Return the (X, Y) coordinate for the center point of the cell that contains the specified text.  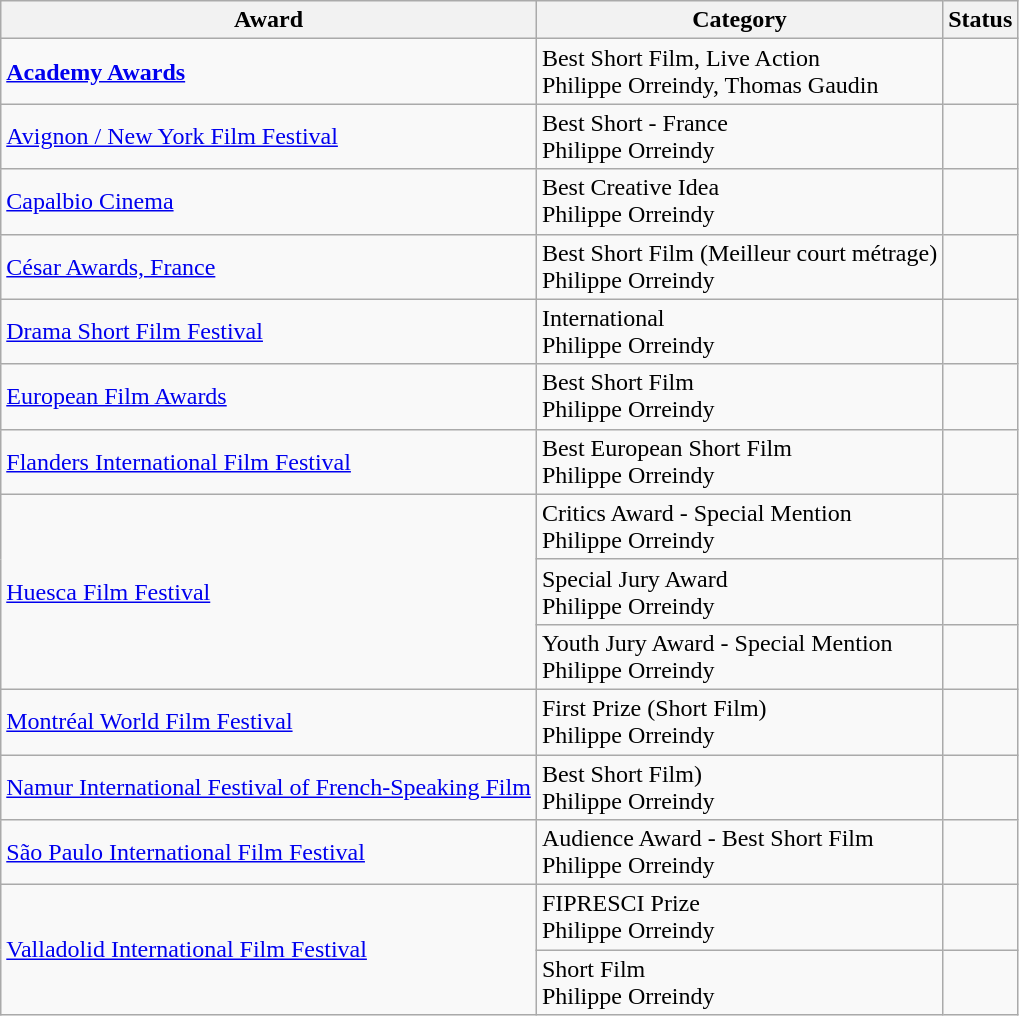
European Film Awards (269, 396)
Best European Short FilmPhilippe Orreindy (739, 462)
Best Short Film, Live ActionPhilippe Orreindy, Thomas Gaudin (739, 72)
Best Short Film)Philippe Orreindy (739, 786)
Status (980, 20)
Critics Award - Special MentionPhilippe Orreindy (739, 526)
Special Jury AwardPhilippe Orreindy (739, 592)
Best Short FilmPhilippe Orreindy (739, 396)
Flanders International Film Festival (269, 462)
First Prize (Short Film)Philippe Orreindy (739, 722)
Best Short Film (Meilleur court métrage)Philippe Orreindy (739, 266)
São Paulo International Film Festival (269, 852)
Valladolid International Film Festival (269, 950)
Award (269, 20)
InternationalPhilippe Orreindy (739, 332)
César Awards, France (269, 266)
Capalbio Cinema (269, 202)
Short FilmPhilippe Orreindy (739, 982)
Best Creative IdeaPhilippe Orreindy (739, 202)
Namur International Festival of French-Speaking Film (269, 786)
Avignon / New York Film Festival (269, 136)
Best Short - FrancePhilippe Orreindy (739, 136)
Huesca Film Festival (269, 592)
Audience Award - Best Short FilmPhilippe Orreindy (739, 852)
Academy Awards (269, 72)
FIPRESCI PrizePhilippe Orreindy (739, 918)
Youth Jury Award - Special MentionPhilippe Orreindy (739, 656)
Category (739, 20)
Montréal World Film Festival (269, 722)
Drama Short Film Festival (269, 332)
